Output the (x, y) coordinate of the center of the cell containing the given text.  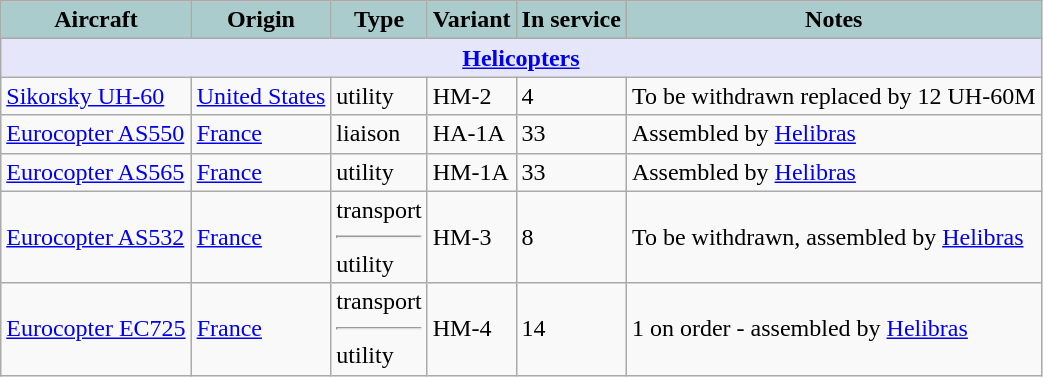
Sikorsky UH-60 (96, 96)
Eurocopter EC725 (96, 329)
In service (571, 20)
Aircraft (96, 20)
HA-1A (472, 134)
HM-1A (472, 172)
Helicopters (521, 58)
Eurocopter AS550 (96, 134)
To be withdrawn, assembled by Helibras (834, 237)
HM-2 (472, 96)
Eurocopter AS532 (96, 237)
United States (261, 96)
Notes (834, 20)
Type (379, 20)
HM-4 (472, 329)
1 on order - assembled by Helibras (834, 329)
8 (571, 237)
4 (571, 96)
Variant (472, 20)
To be withdrawn replaced by 12 UH-60M (834, 96)
14 (571, 329)
HM-3 (472, 237)
Eurocopter AS565 (96, 172)
liaison (379, 134)
Origin (261, 20)
